Return [x, y] of the center of cell containing provided text 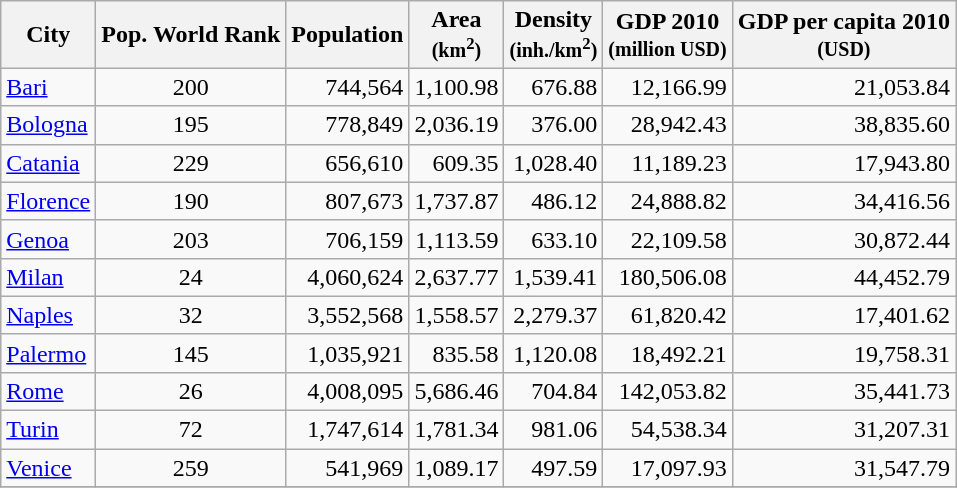
190 [191, 201]
744,564 [348, 87]
Venice [48, 468]
61,820.42 [668, 315]
676.88 [554, 87]
Naples [48, 315]
11,189.23 [668, 163]
Density(inh./km2) [554, 34]
34,416.56 [844, 201]
72 [191, 430]
633.10 [554, 239]
GDP per capita 2010(USD) [844, 34]
35,441.73 [844, 391]
195 [191, 125]
1,089.17 [456, 468]
Turin [48, 430]
778,849 [348, 125]
807,673 [348, 201]
Rome [48, 391]
26 [191, 391]
Catania [48, 163]
Population [348, 34]
44,452.79 [844, 277]
2,637.77 [456, 277]
981.06 [554, 430]
1,035,921 [348, 353]
31,547.79 [844, 468]
145 [191, 353]
5,686.46 [456, 391]
24,888.82 [668, 201]
22,109.58 [668, 239]
1,539.41 [554, 277]
12,166.99 [668, 87]
4,008,095 [348, 391]
1,747,614 [348, 430]
24 [191, 277]
Genoa [48, 239]
Bari [48, 87]
706,159 [348, 239]
656,610 [348, 163]
142,053.82 [668, 391]
54,538.34 [668, 430]
17,097.93 [668, 468]
497.59 [554, 468]
Area(km2) [456, 34]
1,558.57 [456, 315]
Pop. World Rank [191, 34]
Palermo [48, 353]
609.35 [456, 163]
259 [191, 468]
200 [191, 87]
229 [191, 163]
1,781.34 [456, 430]
18,492.21 [668, 353]
2,279.37 [554, 315]
GDP 2010(million USD) [668, 34]
541,969 [348, 468]
180,506.08 [668, 277]
17,401.62 [844, 315]
31,207.31 [844, 430]
City [48, 34]
Bologna [48, 125]
1,028.40 [554, 163]
30,872.44 [844, 239]
28,942.43 [668, 125]
1,100.98 [456, 87]
38,835.60 [844, 125]
Florence [48, 201]
1,120.08 [554, 353]
3,552,568 [348, 315]
Milan [48, 277]
17,943.80 [844, 163]
32 [191, 315]
376.00 [554, 125]
4,060,624 [348, 277]
21,053.84 [844, 87]
704.84 [554, 391]
486.12 [554, 201]
2,036.19 [456, 125]
19,758.31 [844, 353]
835.58 [456, 353]
1,113.59 [456, 239]
203 [191, 239]
1,737.87 [456, 201]
